Return the (x, y) coordinate for the center point of the cell that contains the specified text.  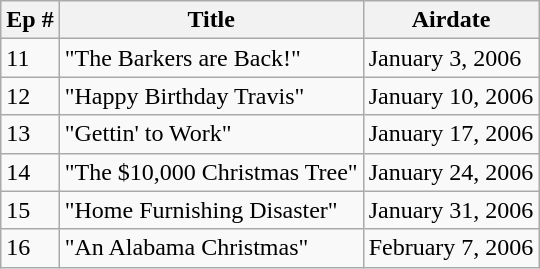
"The Barkers are Back!" (211, 58)
January 24, 2006 (451, 172)
"Happy Birthday Travis" (211, 96)
16 (30, 248)
February 7, 2006 (451, 248)
"Gettin' to Work" (211, 134)
15 (30, 210)
January 31, 2006 (451, 210)
14 (30, 172)
"An Alabama Christmas" (211, 248)
13 (30, 134)
Airdate (451, 20)
January 10, 2006 (451, 96)
12 (30, 96)
Title (211, 20)
January 17, 2006 (451, 134)
"Home Furnishing Disaster" (211, 210)
"The $10,000 Christmas Tree" (211, 172)
11 (30, 58)
Ep # (30, 20)
January 3, 2006 (451, 58)
